Extract the [X, Y] coordinate from the center of the cell holding the provided text.  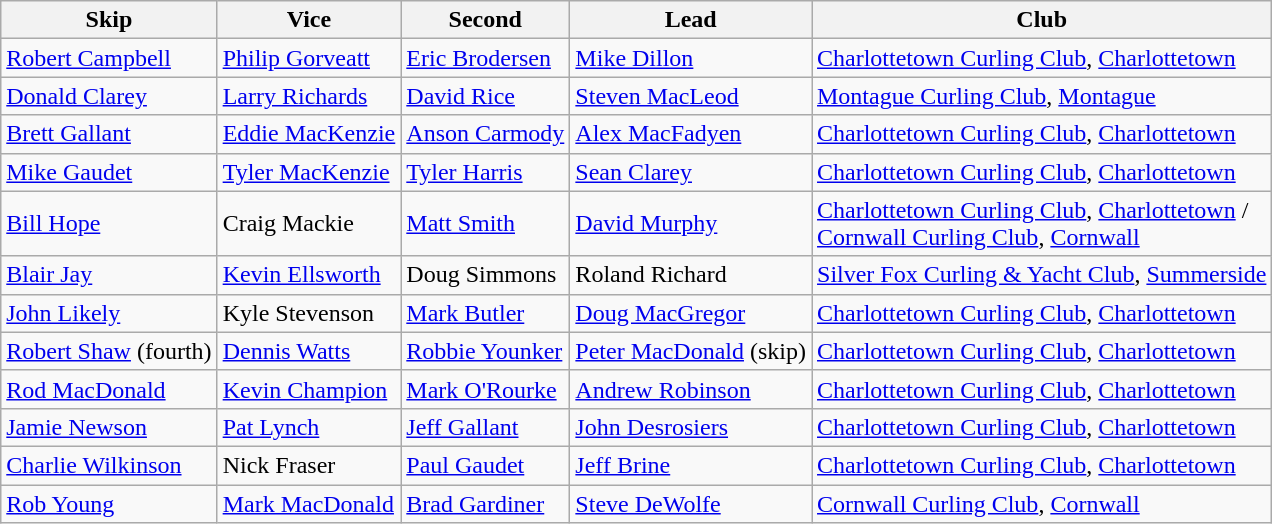
John Likely [109, 313]
Tyler Harris [486, 172]
Skip [109, 20]
Donald Clarey [109, 96]
Kevin Champion [309, 389]
Second [486, 20]
Jeff Brine [691, 465]
Robert Shaw (fourth) [109, 351]
Bill Hope [109, 224]
Cornwall Curling Club, Cornwall [1042, 503]
Robert Campbell [109, 58]
Andrew Robinson [691, 389]
Doug MacGregor [691, 313]
Anson Carmody [486, 134]
John Desrosiers [691, 427]
Eddie MacKenzie [309, 134]
Club [1042, 20]
Kevin Ellsworth [309, 275]
Silver Fox Curling & Yacht Club, Summerside [1042, 275]
Rob Young [109, 503]
Jamie Newson [109, 427]
Pat Lynch [309, 427]
Larry Richards [309, 96]
Charlie Wilkinson [109, 465]
Mark O'Rourke [486, 389]
Steve DeWolfe [691, 503]
Alex MacFadyen [691, 134]
Lead [691, 20]
Mark Butler [486, 313]
Brett Gallant [109, 134]
Steven MacLeod [691, 96]
Rod MacDonald [109, 389]
Craig Mackie [309, 224]
Paul Gaudet [486, 465]
Vice [309, 20]
Roland Richard [691, 275]
Montague Curling Club, Montague [1042, 96]
Dennis Watts [309, 351]
Peter MacDonald (skip) [691, 351]
David Murphy [691, 224]
Mike Dillon [691, 58]
Mark MacDonald [309, 503]
Doug Simmons [486, 275]
Brad Gardiner [486, 503]
Eric Brodersen [486, 58]
Sean Clarey [691, 172]
Nick Fraser [309, 465]
Robbie Younker [486, 351]
Kyle Stevenson [309, 313]
Jeff Gallant [486, 427]
David Rice [486, 96]
Matt Smith [486, 224]
Mike Gaudet [109, 172]
Charlottetown Curling Club, Charlottetown / Cornwall Curling Club, Cornwall [1042, 224]
Tyler MacKenzie [309, 172]
Blair Jay [109, 275]
Philip Gorveatt [309, 58]
